Return the (X, Y) coordinate for the center point of the cell that contains the specified text.  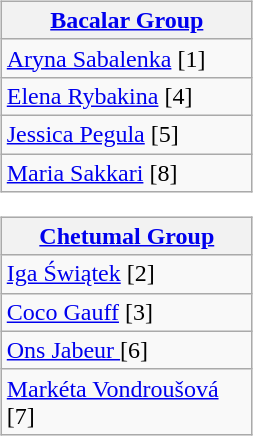
Elena Rybakina [4] (126, 96)
Iga Świątek [2] (126, 274)
Maria Sakkari [8] (126, 173)
Markéta Vondroušová [7] (126, 402)
Chetumal Group (126, 236)
Aryna Sabalenka [1] (126, 58)
Bacalar Group (126, 20)
Jessica Pegula [5] (126, 134)
Coco Gauff [3] (126, 312)
Ons Jabeur [6] (126, 350)
